Pinpoint the cell where the given text exists, returning its (X, Y) midpoint coordinate. 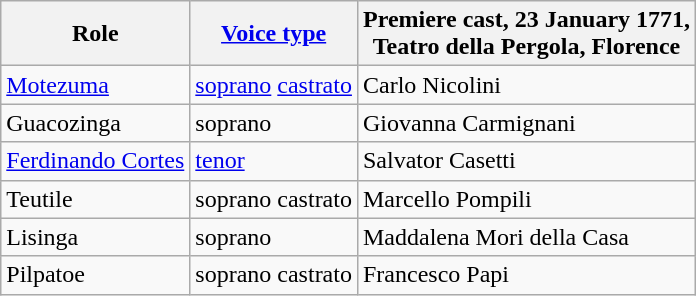
Pilpatoe (96, 275)
Guacozinga (96, 123)
Marcello Pompili (526, 199)
Lisinga (96, 237)
Giovanna Carmignani (526, 123)
Voice type (274, 34)
Premiere cast, 23 January 1771,Teatro della Pergola, Florence (526, 34)
Motezuma (96, 85)
Maddalena Mori della Casa (526, 237)
Francesco Papi (526, 275)
Salvator Casetti (526, 161)
Teutile (96, 199)
Ferdinando Cortes (96, 161)
tenor (274, 161)
Role (96, 34)
Carlo Nicolini (526, 85)
